Determine the (X, Y) coordinate at the center of the cell enclosing the given text.  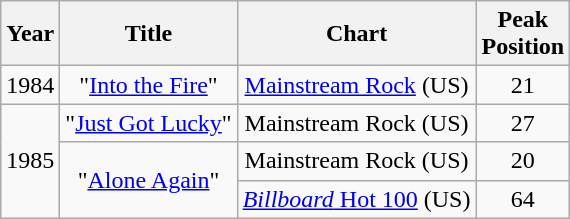
20 (523, 161)
Billboard Hot 100 (US) (356, 199)
27 (523, 123)
"Just Got Lucky" (148, 123)
Title (148, 34)
PeakPosition (523, 34)
Year (30, 34)
1984 (30, 85)
1985 (30, 161)
"Into the Fire" (148, 85)
"Alone Again" (148, 180)
64 (523, 199)
21 (523, 85)
Chart (356, 34)
